Return (X, Y) of the center of cell containing provided text 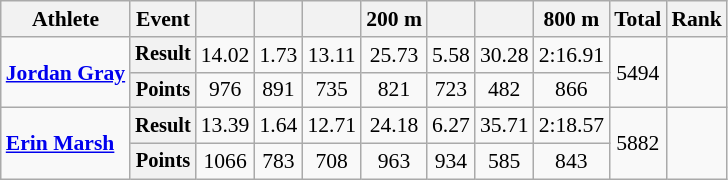
2:16.91 (572, 55)
Total (638, 19)
Jordan Gray (66, 72)
843 (572, 162)
723 (451, 90)
891 (278, 90)
35.71 (504, 126)
25.73 (394, 55)
12.71 (332, 126)
Rank (696, 19)
866 (572, 90)
482 (504, 90)
5.58 (451, 55)
1.73 (278, 55)
Event (163, 19)
14.02 (226, 55)
821 (394, 90)
30.28 (504, 55)
934 (451, 162)
6.27 (451, 126)
5494 (638, 72)
200 m (394, 19)
800 m (572, 19)
2:18.57 (572, 126)
708 (332, 162)
13.39 (226, 126)
5882 (638, 144)
Erin Marsh (66, 144)
963 (394, 162)
24.18 (394, 126)
735 (332, 90)
783 (278, 162)
13.11 (332, 55)
Athlete (66, 19)
585 (504, 162)
1.64 (278, 126)
1066 (226, 162)
976 (226, 90)
